Return the (X, Y) coordinate for the center point of the cell that contains the specified text.  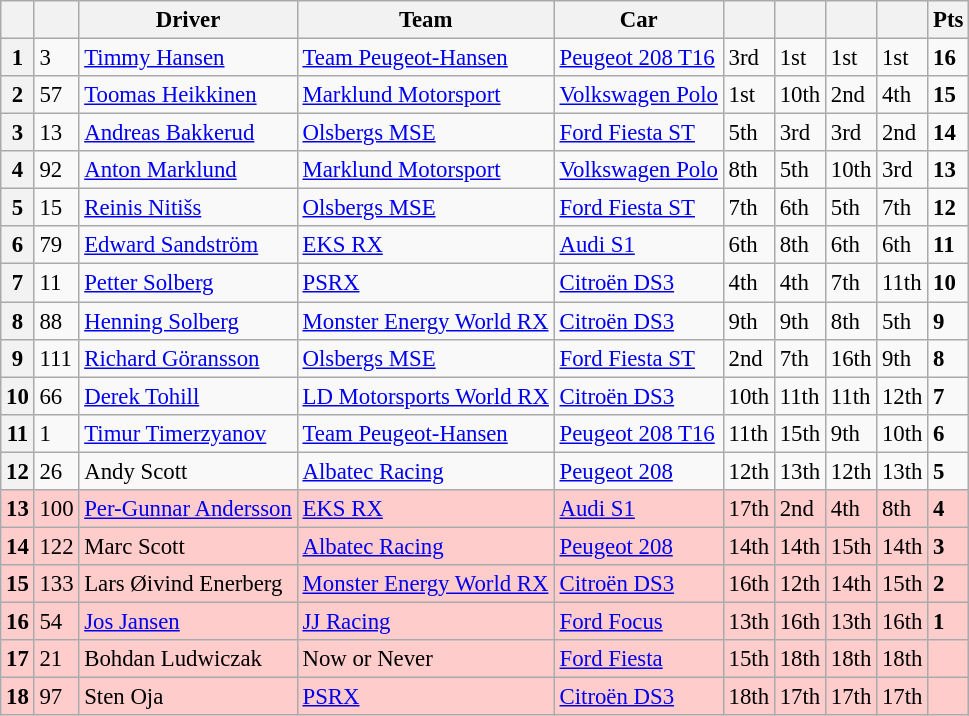
122 (56, 546)
Andy Scott (188, 471)
Marc Scott (188, 546)
26 (56, 471)
Edward Sandström (188, 245)
66 (56, 396)
Driver (188, 20)
111 (56, 358)
Sten Oja (188, 697)
88 (56, 321)
Team (426, 20)
Ford Focus (638, 621)
Petter Solberg (188, 283)
Per-Gunnar Andersson (188, 509)
Andreas Bakkerud (188, 133)
133 (56, 584)
21 (56, 659)
Henning Solberg (188, 321)
Bohdan Ludwiczak (188, 659)
Toomas Heikkinen (188, 95)
17 (18, 659)
97 (56, 697)
Timur Timerzyanov (188, 433)
LD Motorsports World RX (426, 396)
Jos Jansen (188, 621)
JJ Racing (426, 621)
100 (56, 509)
92 (56, 170)
Pts (948, 20)
Timmy Hansen (188, 58)
54 (56, 621)
57 (56, 95)
Ford Fiesta (638, 659)
Now or Never (426, 659)
Car (638, 20)
Anton Marklund (188, 170)
18 (18, 697)
79 (56, 245)
Lars Øivind Enerberg (188, 584)
Derek Tohill (188, 396)
Richard Göransson (188, 358)
Reinis Nitišs (188, 208)
